Return the [x, y] coordinate for the center point of the cell that contains the specified text.  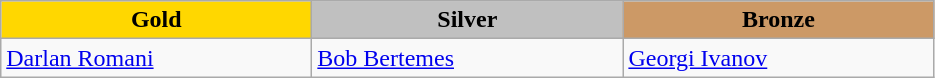
Gold [156, 20]
Bob Bertemes [468, 58]
Georgi Ivanov [778, 58]
Bronze [778, 20]
Silver [468, 20]
Darlan Romani [156, 58]
